Pinpoint the cell where the given text exists, returning its (x, y) midpoint coordinate. 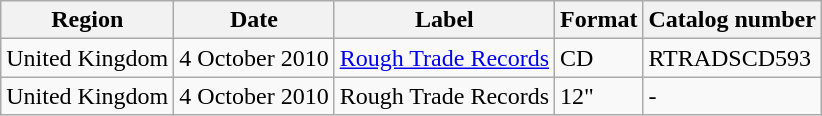
Region (88, 20)
Catalog number (732, 20)
Format (599, 20)
CD (599, 58)
Label (444, 20)
RTRADSCD593 (732, 58)
- (732, 96)
12" (599, 96)
Date (254, 20)
